Identify which cell holds the provided text, then report its [X, Y] central coordinate. 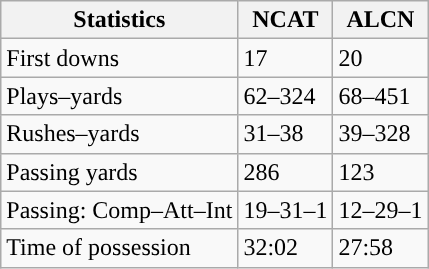
Passing yards [120, 172]
286 [286, 172]
Passing: Comp–Att–Int [120, 210]
68–451 [380, 96]
27:58 [380, 248]
20 [380, 58]
123 [380, 172]
Time of possession [120, 248]
NCAT [286, 20]
19–31–1 [286, 210]
12–29–1 [380, 210]
Statistics [120, 20]
39–328 [380, 134]
Rushes–yards [120, 134]
First downs [120, 58]
62–324 [286, 96]
ALCN [380, 20]
Plays–yards [120, 96]
17 [286, 58]
31–38 [286, 134]
32:02 [286, 248]
